Capture the cell that displays the provided text and extract its [X, Y] central coordinate. 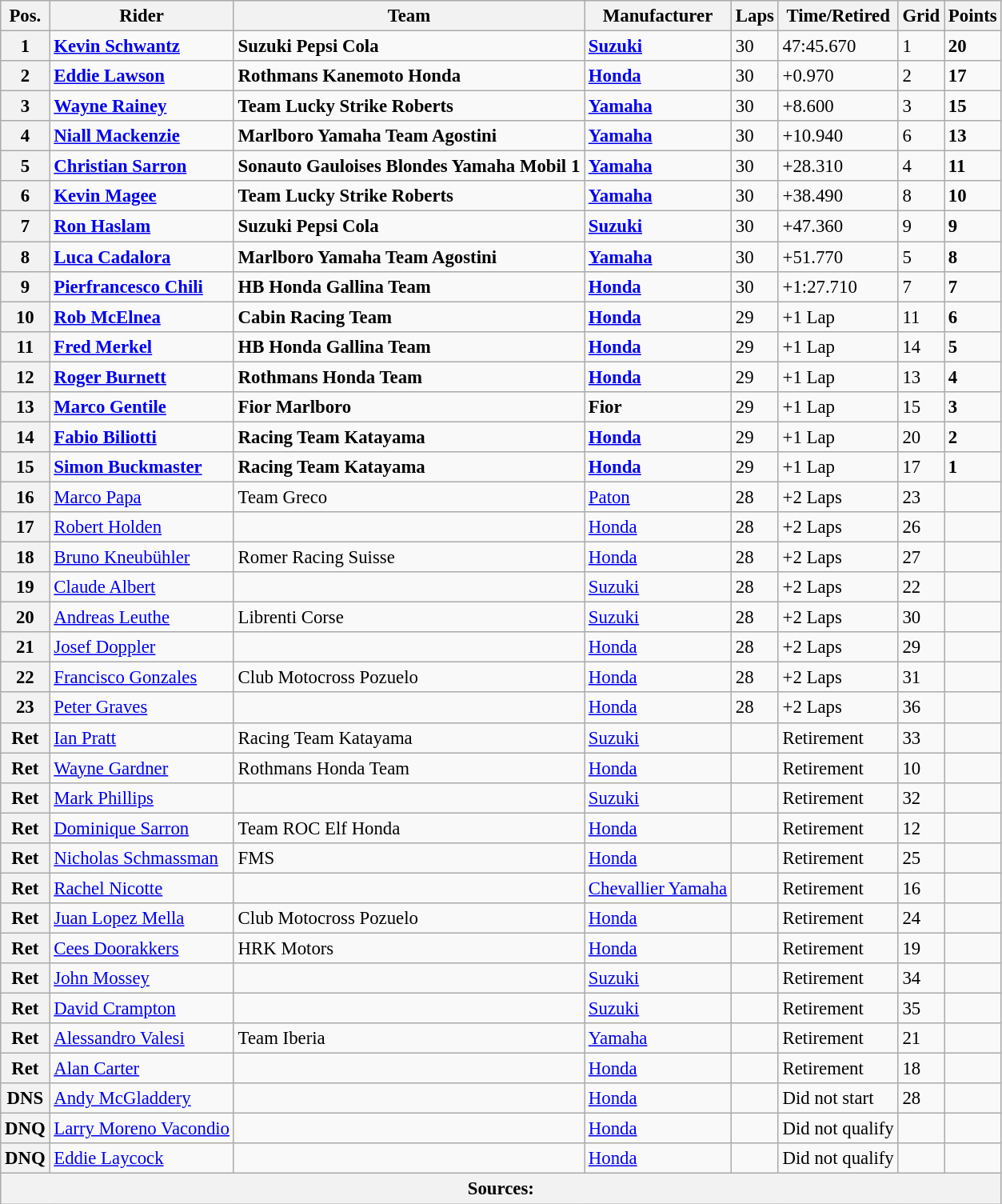
Team Iberia [409, 1038]
Andreas Leuthe [142, 618]
Romer Racing Suisse [409, 558]
Andy McGladdery [142, 1098]
Fabio Biliotti [142, 437]
Mark Phillips [142, 798]
27 [921, 558]
Rothmans Kanemoto Honda [409, 76]
+8.600 [838, 106]
Simon Buckmaster [142, 467]
Eddie Lawson [142, 76]
+47.360 [838, 226]
Time/Retired [838, 16]
Wayne Gardner [142, 768]
Pierfrancesco Chili [142, 286]
32 [921, 798]
Sonauto Gauloises Blondes Yamaha Mobil 1 [409, 166]
John Mossey [142, 978]
+38.490 [838, 196]
Chevallier Yamaha [658, 888]
Cabin Racing Team [409, 317]
Luca Cadalora [142, 257]
Team [409, 16]
Manufacturer [658, 16]
Josef Doppler [142, 647]
Bruno Kneubühler [142, 558]
Pos. [26, 16]
Roger Burnett [142, 377]
33 [921, 738]
47:45.670 [838, 46]
31 [921, 678]
Eddie Laycock [142, 1159]
Marco Papa [142, 497]
Claude Albert [142, 587]
Rob McElnea [142, 317]
Sources: [501, 1189]
David Crampton [142, 1009]
Ian Pratt [142, 738]
Rider [142, 16]
26 [921, 527]
Dominique Sarron [142, 828]
HRK Motors [409, 948]
+51.770 [838, 257]
25 [921, 858]
Larry Moreno Vacondio [142, 1129]
Wayne Rainey [142, 106]
Alan Carter [142, 1069]
Marco Gentile [142, 407]
Librenti Corse [409, 618]
Nicholas Schmassman [142, 858]
Kevin Schwantz [142, 46]
Fior Marlboro [409, 407]
Team Greco [409, 497]
Alessandro Valesi [142, 1038]
+28.310 [838, 166]
FMS [409, 858]
Laps [755, 16]
Team ROC Elf Honda [409, 828]
Grid [921, 16]
34 [921, 978]
35 [921, 1009]
Juan Lopez Mella [142, 918]
+1:27.710 [838, 286]
Robert Holden [142, 527]
36 [921, 708]
Kevin Magee [142, 196]
Cees Doorakkers [142, 948]
DNS [26, 1098]
Paton [658, 497]
Fred Merkel [142, 346]
Peter Graves [142, 708]
Did not start [838, 1098]
Fior [658, 407]
24 [921, 918]
Francisco Gonzales [142, 678]
Points [972, 16]
Christian Sarron [142, 166]
Niall Mackenzie [142, 136]
+10.940 [838, 136]
Rachel Nicotte [142, 888]
Ron Haslam [142, 226]
+0.970 [838, 76]
